Return the [X, Y] coordinate for the center point of the cell that contains the specified text.  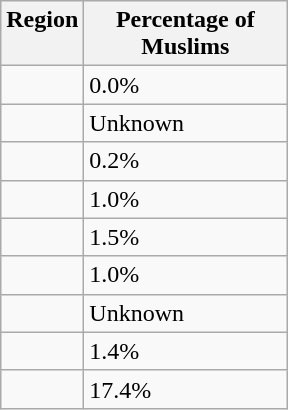
1.4% [186, 351]
Region [42, 34]
17.4% [186, 389]
0.2% [186, 161]
1.5% [186, 237]
Percentage of Muslims [186, 34]
0.0% [186, 85]
